Capture the cell that displays the provided text and extract its [X, Y] central coordinate. 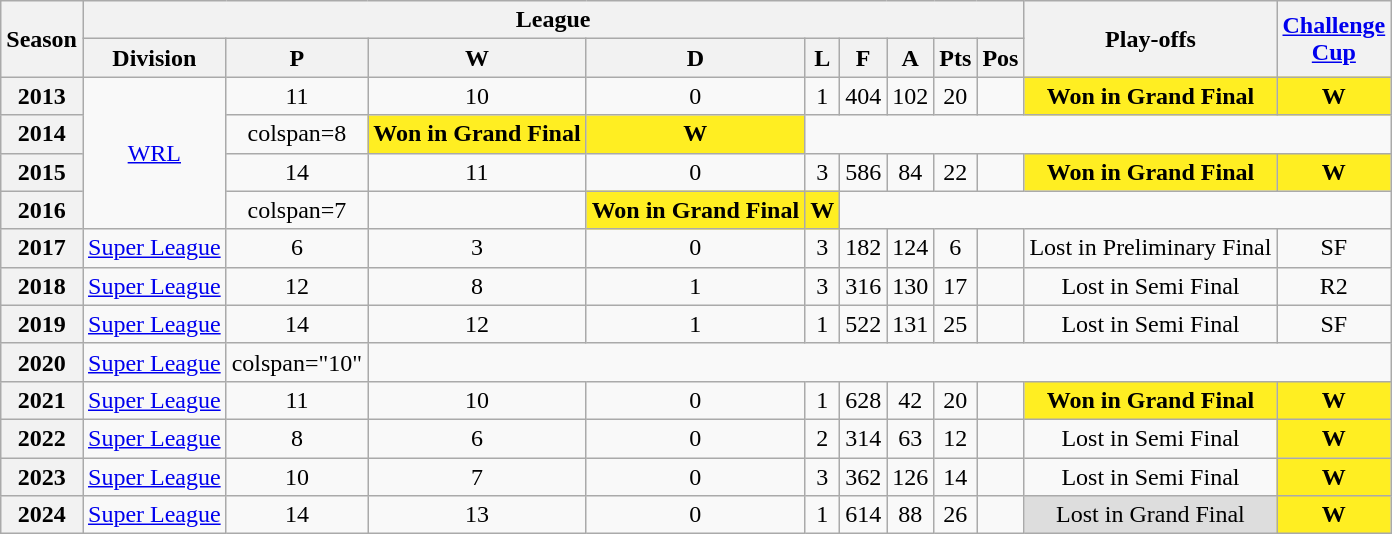
2022 [42, 438]
126 [910, 477]
D [695, 58]
League [552, 20]
L [822, 58]
102 [910, 96]
F [864, 58]
362 [864, 477]
Pos [1000, 58]
88 [910, 515]
A [910, 58]
13 [477, 515]
628 [864, 400]
124 [910, 248]
2020 [42, 362]
42 [910, 400]
314 [864, 438]
25 [956, 324]
2021 [42, 400]
22 [956, 172]
522 [864, 324]
R2 [1334, 286]
2016 [42, 210]
17 [956, 286]
2015 [42, 172]
316 [864, 286]
colspan=7 [297, 210]
Pts [956, 58]
2019 [42, 324]
2024 [42, 515]
2018 [42, 286]
2014 [42, 134]
182 [864, 248]
84 [910, 172]
586 [864, 172]
ChallengeCup [1334, 39]
2017 [42, 248]
404 [864, 96]
Lost in Grand Final [1150, 515]
2 [822, 438]
Lost in Preliminary Final [1150, 248]
2013 [42, 96]
Division [154, 58]
131 [910, 324]
colspan=8 [297, 134]
Season [42, 39]
130 [910, 286]
P [297, 58]
2023 [42, 477]
colspan="10" [297, 362]
Play-offs [1150, 39]
26 [956, 515]
63 [910, 438]
WRL [154, 153]
7 [477, 477]
614 [864, 515]
